Search for the cell housing the specified text and yield its (x, y) center coordinate. 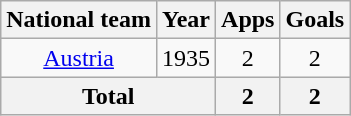
Year (186, 20)
National team (79, 20)
Goals (315, 20)
Apps (248, 20)
1935 (186, 58)
Austria (79, 58)
Total (108, 96)
